Provide the (X, Y) coordinate of the cell's center where the given text is located.  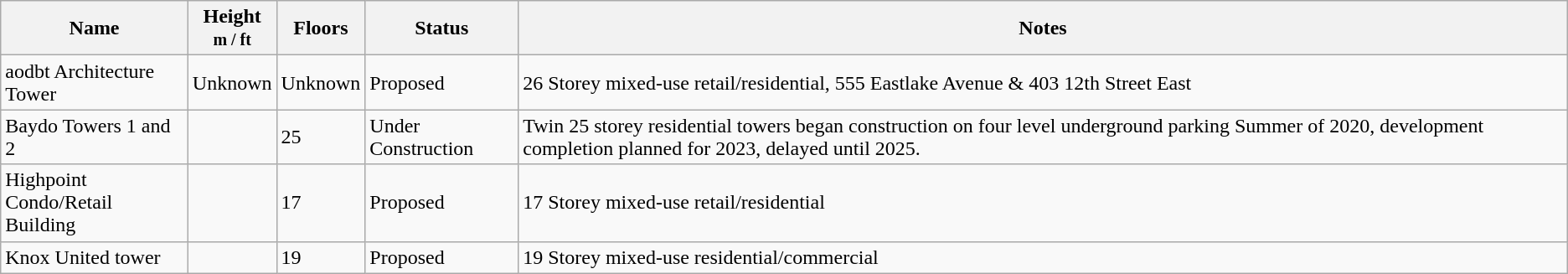
19 (321, 257)
25 (321, 137)
17 Storey mixed-use retail/residential (1044, 203)
Status (442, 28)
17 (321, 203)
Knox United tower (95, 257)
aodbt Architecture Tower (95, 82)
Baydo Towers 1 and 2 (95, 137)
Heightm / ft (232, 28)
Name (95, 28)
26 Storey mixed-use retail/residential, 555 Eastlake Avenue & 403 12th Street East (1044, 82)
Under Construction (442, 137)
Notes (1044, 28)
19 Storey mixed-use residential/commercial (1044, 257)
HighpointCondo/Retail Building (95, 203)
Floors (321, 28)
